Return [x, y] of the center of cell containing provided text 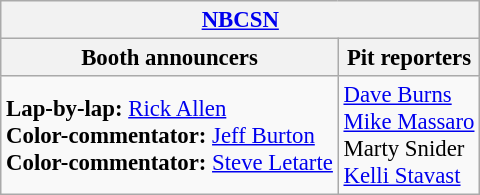
Pit reporters [409, 58]
Booth announcers [170, 58]
NBCSN [240, 20]
Dave BurnsMike MassaroMarty SniderKelli Stavast [409, 136]
Lap-by-lap: Rick AllenColor-commentator: Jeff BurtonColor-commentator: Steve Letarte [170, 136]
